Extract the [X, Y] coordinate from the center of the cell holding the provided text.  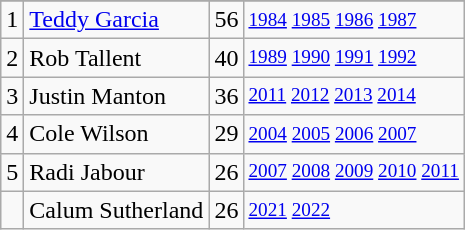
36 [226, 96]
2021 2022 [354, 210]
Rob Tallent [116, 58]
Teddy Garcia [116, 20]
2011 2012 2013 2014 [354, 96]
Calum Sutherland [116, 210]
3 [12, 96]
2 [12, 58]
2004 2005 2006 2007 [354, 134]
1984 1985 1986 1987 [354, 20]
1 [12, 20]
29 [226, 134]
Justin Manton [116, 96]
1989 1990 1991 1992 [354, 58]
4 [12, 134]
5 [12, 172]
56 [226, 20]
2007 2008 2009 2010 2011 [354, 172]
Cole Wilson [116, 134]
40 [226, 58]
Radi Jabour [116, 172]
